Identify which cell holds the provided text, then report its (X, Y) central coordinate. 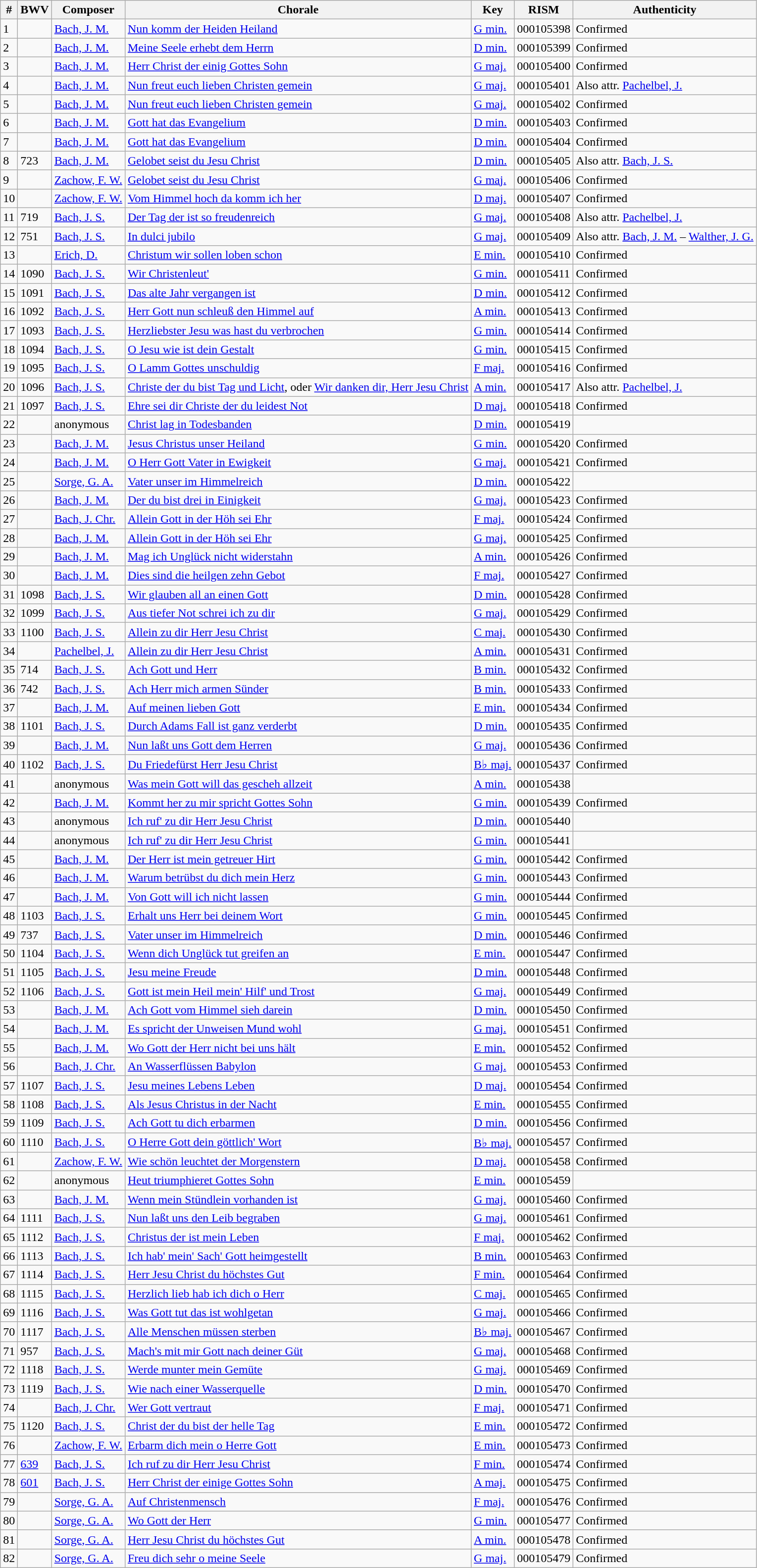
000105421 (544, 462)
37 (9, 707)
000105435 (544, 726)
000105419 (544, 425)
000105476 (544, 1502)
16 (9, 312)
000105409 (544, 236)
Ich ruf zu dir Herr Jesu Christ (298, 1464)
59 (9, 1123)
000105404 (544, 142)
45 (9, 859)
000105454 (544, 1085)
40 (9, 764)
000105453 (544, 1067)
58 (9, 1104)
000105398 (544, 29)
1115 (35, 1294)
Auf meinen lieben Gott (298, 707)
Das alte Jahr vergangen ist (298, 293)
77 (9, 1464)
000105405 (544, 161)
46 (9, 878)
000105466 (544, 1312)
Wir glauben all an einen Gott (298, 595)
Der Tag der ist so freudenreich (298, 217)
719 (35, 217)
60 (9, 1142)
38 (9, 726)
52 (9, 991)
000105441 (544, 840)
Der du bist drei in Einigkeit (298, 500)
Christus der ist mein Leben (298, 1237)
1120 (35, 1426)
20 (9, 387)
39 (9, 745)
79 (9, 1502)
1104 (35, 953)
000105470 (544, 1389)
67 (9, 1275)
36 (9, 689)
000105438 (544, 784)
000105412 (544, 293)
1114 (35, 1275)
Wenn mein Stündlein vorhanden ist (298, 1199)
41 (9, 784)
75 (9, 1426)
Freu dich sehr o meine Seele (298, 1558)
000105407 (544, 198)
000105443 (544, 878)
1113 (35, 1256)
1097 (35, 406)
12 (9, 236)
000105475 (544, 1483)
28 (9, 538)
000105455 (544, 1104)
000105423 (544, 500)
An Wasserflüssen Babylon (298, 1067)
Herzliebster Jesu was hast du verbrochen (298, 330)
1090 (35, 274)
000105465 (544, 1294)
1094 (35, 349)
Authenticity (665, 10)
A maj. (493, 1483)
11 (9, 217)
72 (9, 1370)
Also attr. Bach, J. S. (665, 161)
000105431 (544, 651)
000105430 (544, 632)
Mach's mit mir Gott nach deiner Güt (298, 1351)
1106 (35, 991)
69 (9, 1312)
Gott ist mein Heil mein' Hilf' und Trost (298, 991)
47 (9, 897)
1095 (35, 368)
000105477 (544, 1520)
62 (9, 1181)
Mag ich Unglück nicht widerstahn (298, 557)
Werde munter mein Gemüte (298, 1370)
O Herre Gott dein göttlich' Wort (298, 1142)
1100 (35, 632)
000105436 (544, 745)
50 (9, 953)
49 (9, 934)
000105437 (544, 764)
13 (9, 255)
Kommt her zu mir spricht Gottes Sohn (298, 803)
000105422 (544, 481)
81 (9, 1539)
Dies sind die heilgen zehn Gebot (298, 576)
O Herr Gott Vater in Ewigkeit (298, 462)
Ich hab' mein' Sach' Gott heimgestellt (298, 1256)
000105460 (544, 1199)
Herr Christ der einig Gottes Sohn (298, 66)
000105411 (544, 274)
Nun komm der Heiden Heiland (298, 29)
5 (9, 104)
000105434 (544, 707)
1119 (35, 1389)
Chorale (298, 10)
Es spricht der Unweisen Mund wohl (298, 1029)
Christ lag in Todesbanden (298, 425)
24 (9, 462)
61 (9, 1162)
Wie schön leuchtet der Morgenstern (298, 1162)
Alle Menschen müssen sterben (298, 1332)
000105459 (544, 1181)
Christ der du bist der helle Tag (298, 1426)
35 (9, 670)
Also attr. Bach, J. M. – Walther, J. G. (665, 236)
Composer (88, 10)
000105415 (544, 349)
1111 (35, 1218)
1099 (35, 613)
1102 (35, 764)
000105425 (544, 538)
2 (9, 48)
1116 (35, 1312)
000105439 (544, 803)
64 (9, 1218)
000105446 (544, 934)
Jesu meine Freude (298, 972)
Wie nach einer Wasserquelle (298, 1389)
1105 (35, 972)
33 (9, 632)
000105445 (544, 916)
000105458 (544, 1162)
32 (9, 613)
Key (493, 10)
000105474 (544, 1464)
Jesus Christus unser Heiland (298, 443)
Ehre sei dir Christe der du leidest Not (298, 406)
29 (9, 557)
000105429 (544, 613)
Jesu meines Lebens Leben (298, 1085)
957 (35, 1351)
1118 (35, 1370)
000105479 (544, 1558)
# (9, 10)
Ach Gott vom Himmel sieh darein (298, 1010)
000105469 (544, 1370)
Erich, D. (88, 255)
Heut triumphieret Gottes Sohn (298, 1181)
3 (9, 66)
000105418 (544, 406)
31 (9, 595)
Warum betrübst du dich mein Herz (298, 878)
000105424 (544, 519)
27 (9, 519)
73 (9, 1389)
000105420 (544, 443)
43 (9, 821)
68 (9, 1294)
000105417 (544, 387)
1098 (35, 595)
23 (9, 443)
000105426 (544, 557)
1117 (35, 1332)
000105461 (544, 1218)
BWV (35, 10)
1093 (35, 330)
Von Gott will ich nicht lassen (298, 897)
000105468 (544, 1351)
639 (35, 1464)
000105463 (544, 1256)
000105403 (544, 123)
737 (35, 934)
000105428 (544, 595)
Wir Christenleut' (298, 274)
000105464 (544, 1275)
57 (9, 1085)
000105401 (544, 85)
48 (9, 916)
723 (35, 161)
000105433 (544, 689)
Was Gott tut das ist wohlgetan (298, 1312)
Herr Christ der einige Gottes Sohn (298, 1483)
Auf Christenmensch (298, 1502)
Durch Adams Fall ist ganz verderbt (298, 726)
Nun laßt uns Gott dem Herren (298, 745)
26 (9, 500)
O Lamm Gottes unschuldig (298, 368)
000105406 (544, 179)
44 (9, 840)
1110 (35, 1142)
Der Herr ist mein getreuer Hirt (298, 859)
Wer Gott vertraut (298, 1407)
Christe der du bist Tag und Licht, oder Wir danken dir, Herr Jesu Christ (298, 387)
51 (9, 972)
Nun laßt uns den Leib begraben (298, 1218)
Herzlich lieb hab ich dich o Herr (298, 1294)
1112 (35, 1237)
000105400 (544, 66)
1101 (35, 726)
Wenn dich Unglück tut greifen an (298, 953)
Erbarm dich mein o Herre Gott (298, 1445)
82 (9, 1558)
Aus tiefer Not schrei ich zu dir (298, 613)
70 (9, 1332)
000105462 (544, 1237)
56 (9, 1067)
15 (9, 293)
74 (9, 1407)
000105416 (544, 368)
Du Friedefürst Herr Jesu Christ (298, 764)
000105456 (544, 1123)
O Jesu wie ist dein Gestalt (298, 349)
22 (9, 425)
14 (9, 274)
Wo Gott der Herr (298, 1520)
78 (9, 1483)
1108 (35, 1104)
000105413 (544, 312)
000105414 (544, 330)
19 (9, 368)
30 (9, 576)
65 (9, 1237)
1109 (35, 1123)
000105402 (544, 104)
Ach Gott tu dich erbarmen (298, 1123)
80 (9, 1520)
000105399 (544, 48)
53 (9, 1010)
Erhalt uns Herr bei deinem Wort (298, 916)
18 (9, 349)
Ach Gott und Herr (298, 670)
Pachelbel, J. (88, 651)
9 (9, 179)
000105408 (544, 217)
000105452 (544, 1048)
Meine Seele erhebt dem Herrn (298, 48)
71 (9, 1351)
000105427 (544, 576)
25 (9, 481)
34 (9, 651)
1103 (35, 916)
55 (9, 1048)
8 (9, 161)
21 (9, 406)
751 (35, 236)
Vom Himmel hoch da komm ich her (298, 198)
63 (9, 1199)
000105467 (544, 1332)
4 (9, 85)
1107 (35, 1085)
6 (9, 123)
601 (35, 1483)
000105457 (544, 1142)
000105440 (544, 821)
000105432 (544, 670)
000105451 (544, 1029)
7 (9, 142)
000105471 (544, 1407)
RISM (544, 10)
76 (9, 1445)
714 (35, 670)
000105449 (544, 991)
000105444 (544, 897)
66 (9, 1256)
17 (9, 330)
1091 (35, 293)
000105448 (544, 972)
000105473 (544, 1445)
000105478 (544, 1539)
1096 (35, 387)
42 (9, 803)
54 (9, 1029)
Herr Gott nun schleuß den Himmel auf (298, 312)
000105450 (544, 1010)
Als Jesus Christus in der Nacht (298, 1104)
742 (35, 689)
Was mein Gott will das gescheh allzeit (298, 784)
000105472 (544, 1426)
1092 (35, 312)
000105442 (544, 859)
10 (9, 198)
000105410 (544, 255)
Wo Gott der Herr nicht bei uns hält (298, 1048)
Christum wir sollen loben schon (298, 255)
Ach Herr mich armen Sünder (298, 689)
000105447 (544, 953)
1 (9, 29)
In dulci jubilo (298, 236)
